Identify which cell holds the provided text, then report its [X, Y] central coordinate. 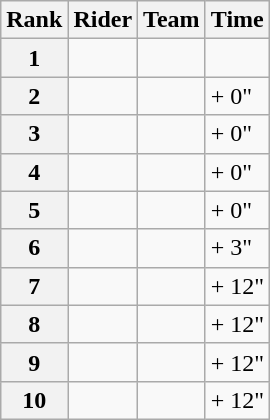
1 [34, 58]
3 [34, 134]
Time [237, 20]
8 [34, 324]
Team [172, 20]
+ 3" [237, 248]
2 [34, 96]
5 [34, 210]
9 [34, 362]
10 [34, 400]
7 [34, 286]
6 [34, 248]
Rank [34, 20]
4 [34, 172]
Rider [103, 20]
